Provide the [x, y] coordinate of the cell's center where the given text is located.  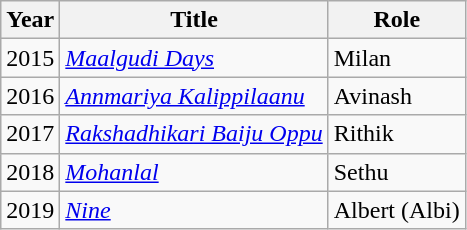
Role [396, 20]
Rakshadhikari Baiju Oppu [194, 134]
Milan [396, 58]
Avinash [396, 96]
2018 [30, 172]
Mohanlal [194, 172]
2017 [30, 134]
Nine [194, 210]
2019 [30, 210]
2016 [30, 96]
Year [30, 20]
Maalgudi Days [194, 58]
Sethu [396, 172]
Title [194, 20]
Annmariya Kalippilaanu [194, 96]
Albert (Albi) [396, 210]
2015 [30, 58]
Rithik [396, 134]
